Output the [X, Y] coordinate of the center of the cell containing the given text.  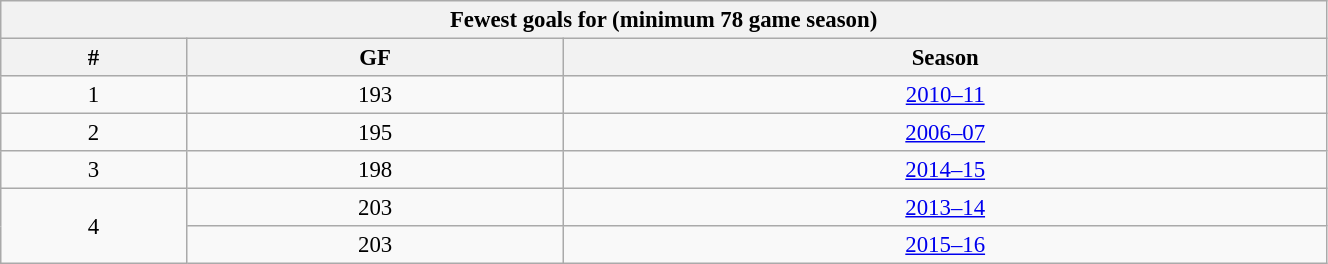
2014–15 [945, 170]
193 [375, 95]
195 [375, 133]
1 [94, 95]
2010–11 [945, 95]
2 [94, 133]
Season [945, 58]
Fewest goals for (minimum 78 game season) [664, 20]
4 [94, 226]
3 [94, 170]
GF [375, 58]
# [94, 58]
2013–14 [945, 208]
198 [375, 170]
2006–07 [945, 133]
2015–16 [945, 245]
